For the text-containing cell, return its midpoint in (x, y) coordinate format. 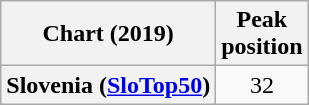
Slovenia (SloTop50) (108, 85)
32 (262, 85)
Chart (2019) (108, 34)
Peakposition (262, 34)
